Output the [X, Y] coordinate of the center of the cell containing the given text.  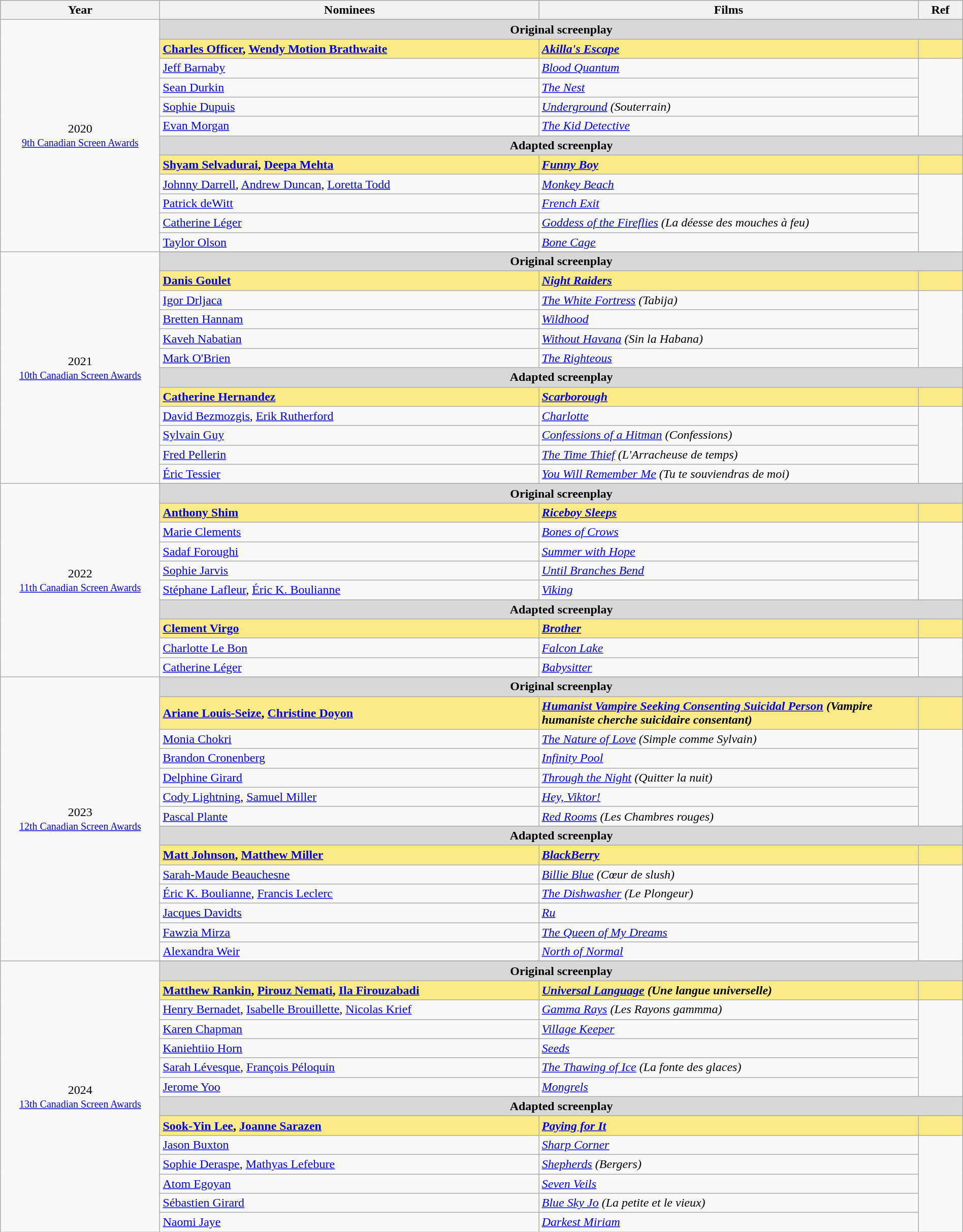
The White Fortress (Tabija) [728, 300]
Akilla's Escape [728, 49]
Catherine Hernandez [349, 397]
Babysitter [728, 667]
Through the Night (Quitter la nuit) [728, 777]
Red Rooms (Les Chambres rouges) [728, 816]
Billie Blue (Cœur de slush) [728, 874]
Sophie Deraspe, Mathyas Lefebure [349, 1164]
2022 11th Canadian Screen Awards [80, 580]
Matt Johnson, Matthew Miller [349, 855]
Confessions of a Hitman (Confessions) [728, 435]
Bretten Hannam [349, 319]
Evan Morgan [349, 126]
Infinity Pool [728, 758]
You Will Remember Me (Tu te souviendras de moi) [728, 474]
Cody Lightning, Samuel Miller [349, 797]
Bones of Crows [728, 532]
Underground (Souterrain) [728, 107]
Blood Quantum [728, 68]
The Nest [728, 87]
Seven Veils [728, 1184]
BlackBerry [728, 855]
Clement Virgo [349, 629]
2020 9th Canadian Screen Awards [80, 136]
Naomi Jaye [349, 1222]
Éric Tessier [349, 474]
Gamma Rays (Les Rayons gammma) [728, 1010]
Charles Officer, Wendy Motion Brathwaite [349, 49]
Bone Cage [728, 242]
Universal Language (Une langue universelle) [728, 990]
Johnny Darrell, Andrew Duncan, Loretta Todd [349, 184]
Alexandra Weir [349, 952]
Patrick deWitt [349, 203]
The Nature of Love (Simple comme Sylvain) [728, 739]
Monia Chokri [349, 739]
Henry Bernadet, Isabelle Brouillette, Nicolas Krief [349, 1010]
Kaveh Nabatian [349, 339]
Fawzia Mirza [349, 932]
Brother [728, 629]
Sylvain Guy [349, 435]
Matthew Rankin, Pirouz Nemati, Ila Firouzabadi [349, 990]
Taylor Olson [349, 242]
Charlotte Le Bon [349, 648]
Year [80, 10]
2024 13th Canadian Screen Awards [80, 1097]
Scarborough [728, 397]
Igor Drljaca [349, 300]
Stéphane Lafleur, Éric K. Boulianne [349, 590]
Mark O'Brien [349, 358]
Sophie Jarvis [349, 571]
Darkest Miriam [728, 1222]
French Exit [728, 203]
Nominees [349, 10]
Funny Boy [728, 165]
The Righteous [728, 358]
Mongrels [728, 1087]
Sadaf Foroughi [349, 551]
Night Raiders [728, 281]
Sarah-Maude Beauchesne [349, 874]
David Bezmozgis, Erik Rutherford [349, 416]
Danis Goulet [349, 281]
North of Normal [728, 952]
Sook-Yin Lee, Joanne Sarazen [349, 1125]
Sean Durkin [349, 87]
Summer with Hope [728, 551]
Falcon Lake [728, 648]
Sharp Corner [728, 1145]
Delphine Girard [349, 777]
Ref [941, 10]
Kaniehtiio Horn [349, 1048]
Ru [728, 913]
Marie Clements [349, 532]
2023 12th Canadian Screen Awards [80, 819]
Fred Pellerin [349, 455]
Without Havana (Sin la Habana) [728, 339]
Until Branches Bend [728, 571]
Anthony Shim [349, 512]
Goddess of the Fireflies (La déesse des mouches à feu) [728, 222]
Jerome Yoo [349, 1087]
The Dishwasher (Le Plongeur) [728, 894]
Sarah Lévesque, François Péloquin [349, 1067]
The Kid Detective [728, 126]
Charlotte [728, 416]
Atom Egoyan [349, 1184]
Jason Buxton [349, 1145]
Pascal Plante [349, 816]
Shyam Selvadurai, Deepa Mehta [349, 165]
Paying for It [728, 1125]
Viking [728, 590]
2021 10th Canadian Screen Awards [80, 368]
Éric K. Boulianne, Francis Leclerc [349, 894]
Seeds [728, 1048]
The Thawing of Ice (La fonte des glaces) [728, 1067]
Blue Sky Jo (La petite et le vieux) [728, 1203]
Riceboy Sleeps [728, 512]
Humanist Vampire Seeking Consenting Suicidal Person (Vampire humaniste cherche suicidaire consentant) [728, 713]
Wildhood [728, 319]
Sébastien Girard [349, 1203]
Village Keeper [728, 1029]
Sophie Dupuis [349, 107]
Karen Chapman [349, 1029]
The Queen of My Dreams [728, 932]
Jeff Barnaby [349, 68]
Monkey Beach [728, 184]
Jacques Davidts [349, 913]
Ariane Louis-Seize, Christine Doyon [349, 713]
Brandon Cronenberg [349, 758]
Shepherds (Bergers) [728, 1164]
Hey, Viktor! [728, 797]
The Time Thief (L'Arracheuse de temps) [728, 455]
Films [728, 10]
